Return [x, y] of the center of cell containing provided text 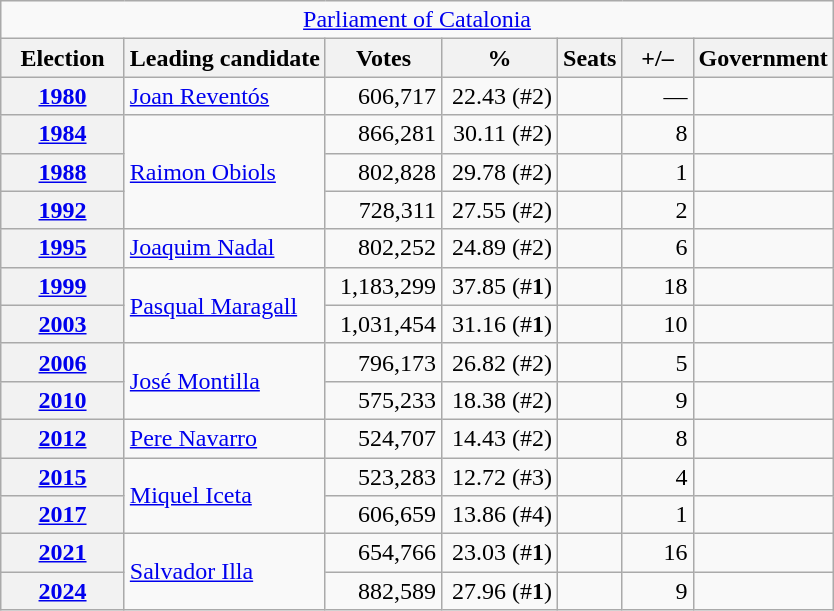
2024 [63, 591]
654,766 [383, 553]
2021 [63, 553]
606,659 [383, 515]
802,252 [383, 248]
18.38 (#2) [499, 400]
23.03 (#1) [499, 553]
4 [658, 477]
— [658, 96]
16 [658, 553]
1,031,454 [383, 324]
2006 [63, 362]
Pere Navarro [224, 438]
524,707 [383, 438]
Miquel Iceta [224, 496]
1999 [63, 286]
27.55 (#2) [499, 210]
2003 [63, 324]
13.86 (#4) [499, 515]
Seats [590, 58]
Votes [383, 58]
Joaquim Nadal [224, 248]
31.16 (#1) [499, 324]
2010 [63, 400]
Joan Reventós [224, 96]
1992 [63, 210]
27.96 (#1) [499, 591]
22.43 (#2) [499, 96]
Leading candidate [224, 58]
José Montilla [224, 381]
523,283 [383, 477]
1995 [63, 248]
10 [658, 324]
2012 [63, 438]
6 [658, 248]
796,173 [383, 362]
% [499, 58]
606,717 [383, 96]
29.78 (#2) [499, 172]
2017 [63, 515]
728,311 [383, 210]
882,589 [383, 591]
18 [658, 286]
24.89 (#2) [499, 248]
Raimon Obiols [224, 172]
30.11 (#2) [499, 134]
Election [63, 58]
575,233 [383, 400]
5 [658, 362]
866,281 [383, 134]
1980 [63, 96]
2015 [63, 477]
Pasqual Maragall [224, 305]
14.43 (#2) [499, 438]
Government [763, 58]
1,183,299 [383, 286]
1984 [63, 134]
+/– [658, 58]
802,828 [383, 172]
Parliament of Catalonia [418, 20]
1988 [63, 172]
12.72 (#3) [499, 477]
2 [658, 210]
37.85 (#1) [499, 286]
Salvador Illa [224, 572]
26.82 (#2) [499, 362]
